Scan for the cell matching the given text and deliver its [X, Y] coordinate at center. 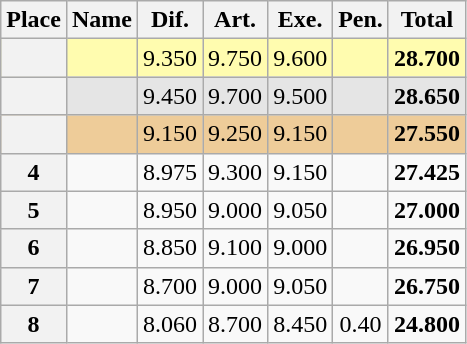
9.500 [300, 96]
8.950 [170, 210]
27.425 [426, 172]
9.750 [236, 58]
9.250 [236, 134]
5 [34, 210]
9.600 [300, 58]
8.850 [170, 248]
8.060 [170, 324]
9.450 [170, 96]
Place [34, 20]
4 [34, 172]
Pen. [361, 20]
8 [34, 324]
6 [34, 248]
8.975 [170, 172]
7 [34, 286]
27.000 [426, 210]
28.650 [426, 96]
Name [102, 20]
9.700 [236, 96]
26.950 [426, 248]
9.350 [170, 58]
28.700 [426, 58]
Dif. [170, 20]
9.300 [236, 172]
Exe. [300, 20]
0.40 [361, 324]
9.100 [236, 248]
27.550 [426, 134]
Total [426, 20]
8.450 [300, 324]
Art. [236, 20]
26.750 [426, 286]
24.800 [426, 324]
